From the cell containing the given text, extract its center point as (x, y) coordinate. 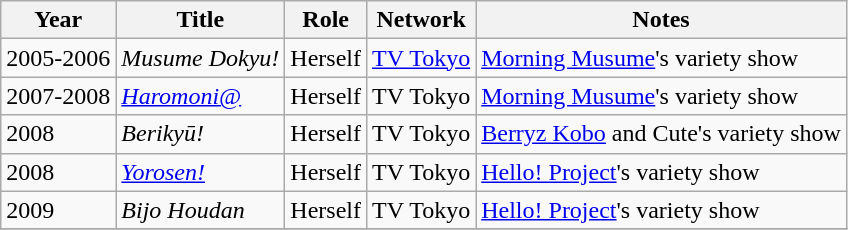
Network (422, 20)
Berikyū! (200, 134)
2009 (58, 210)
Haromoni@ (200, 96)
Bijo Houdan (200, 210)
2007-2008 (58, 96)
Role (326, 20)
Yorosen! (200, 172)
2005-2006 (58, 58)
Notes (662, 20)
Title (200, 20)
Musume Dokyu! (200, 58)
Berryz Kobo and Cute's variety show (662, 134)
Year (58, 20)
